Capture the cell that displays the provided text and extract its [x, y] central coordinate. 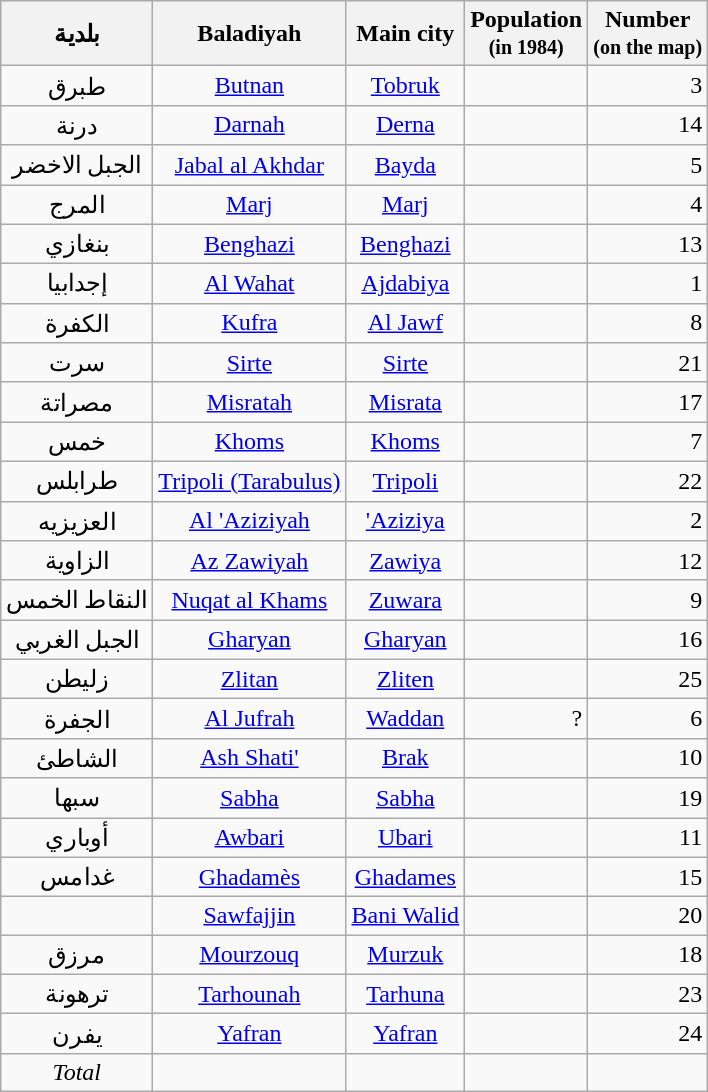
Zuwara [406, 600]
22 [648, 481]
5 [648, 165]
19 [648, 798]
? [526, 719]
10 [648, 758]
Tarhounah [250, 994]
سبها [77, 798]
6 [648, 719]
Butnan [250, 86]
Tripoli [406, 481]
سرت [77, 363]
Tripoli (Tarabulus) [250, 481]
Tobruk [406, 86]
'Aziziya [406, 521]
بلدية [77, 34]
بنغازي [77, 244]
الزاوية [77, 561]
Al Jawf [406, 323]
Zlitan [250, 679]
Al 'Aziziyah [250, 521]
12 [648, 561]
9 [648, 600]
Ubari [406, 838]
Total [77, 1072]
المرج [77, 204]
25 [648, 679]
24 [648, 1034]
Bani Walid [406, 916]
15 [648, 877]
Brak [406, 758]
Ash Shati' [250, 758]
Ajdabiya [406, 284]
8 [648, 323]
Al Jufrah [250, 719]
Misrata [406, 402]
18 [648, 955]
2 [648, 521]
Number(on the map) [648, 34]
الجفرة [77, 719]
الكفرة [77, 323]
Nuqat al Khams [250, 600]
Jabal al Akhdar [250, 165]
Sawfajjin [250, 916]
Misratah [250, 402]
16 [648, 640]
Zawiya [406, 561]
أوباري [77, 838]
1 [648, 284]
Waddan [406, 719]
يفرن [77, 1034]
Zliten [406, 679]
11 [648, 838]
Kufra [250, 323]
Tarhuna [406, 994]
ترهونة [77, 994]
خمس [77, 442]
21 [648, 363]
Mourzouq [250, 955]
Al Wahat [250, 284]
Ghadames [406, 877]
17 [648, 402]
Darnah [250, 125]
20 [648, 916]
14 [648, 125]
الجبل الغربي [77, 640]
مصراتة [77, 402]
Murzuk [406, 955]
Bayda [406, 165]
غدامس [77, 877]
طبرق [77, 86]
مرزق [77, 955]
الجبل الاخضر [77, 165]
زليطن [77, 679]
Main city [406, 34]
13 [648, 244]
Population(in 1984) [526, 34]
الشاطئ [77, 758]
4 [648, 204]
23 [648, 994]
درنة [77, 125]
النقاط الخمس [77, 600]
3 [648, 86]
7 [648, 442]
إجدابيا [77, 284]
Awbari [250, 838]
Derna [406, 125]
Baladiyah [250, 34]
طرابلس [77, 481]
العزيزيه [77, 521]
Az Zawiyah [250, 561]
Ghadamès [250, 877]
